Capture the cell that displays the provided text and extract its [x, y] central coordinate. 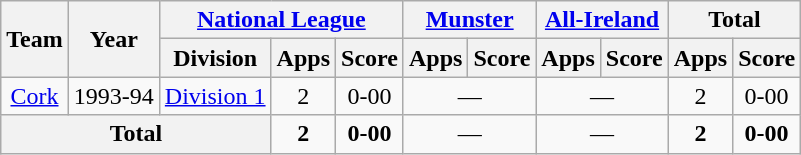
All-Ireland [602, 20]
Division [215, 58]
Cork [35, 96]
1993-94 [114, 96]
Munster [469, 20]
Year [114, 39]
Team [35, 39]
Division 1 [215, 96]
National League [281, 20]
